Identify which cell holds the provided text, then report its [X, Y] central coordinate. 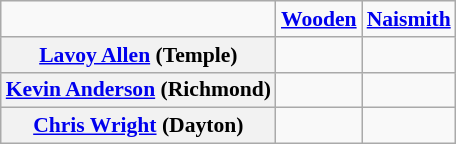
Kevin Anderson (Richmond) [138, 90]
Lavoy Allen (Temple) [138, 55]
Naismith [409, 19]
Wooden [319, 19]
Chris Wright (Dayton) [138, 126]
